Capture the cell that displays the provided text and extract its [x, y] central coordinate. 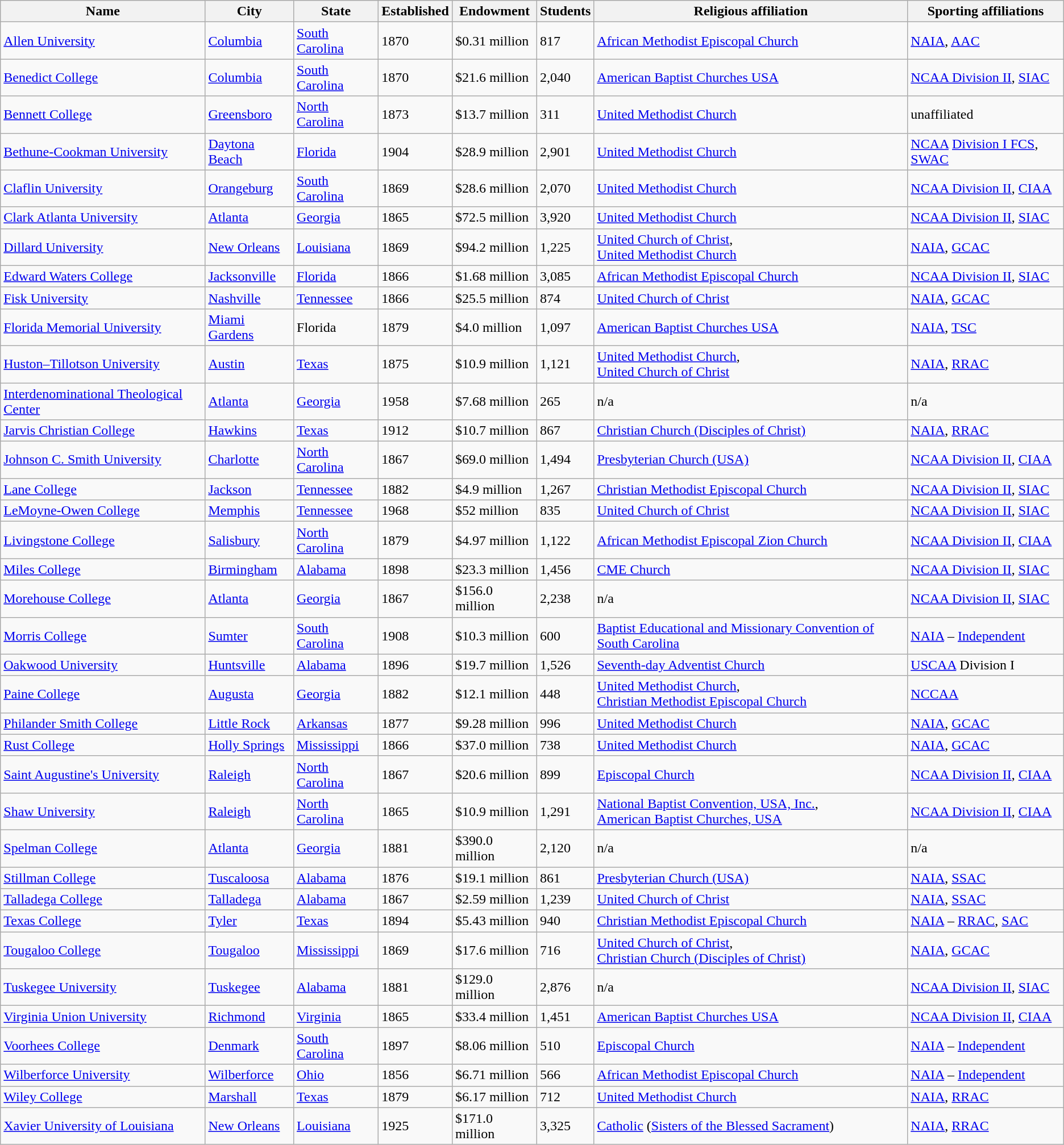
$156.0 million [494, 599]
$6.71 million [494, 1075]
Tougaloo [250, 950]
1,097 [566, 327]
1894 [415, 921]
Established [415, 11]
United Methodist Church,United Church of Christ [751, 364]
448 [566, 694]
Memphis [250, 511]
Rust College [103, 745]
1,451 [566, 1017]
Spelman College [103, 848]
2,876 [566, 988]
Miami Gardens [250, 327]
Jackson [250, 489]
1,526 [566, 665]
Name [103, 11]
Birmingham [250, 569]
Shaw University [103, 811]
$28.9 million [494, 151]
$17.6 million [494, 950]
$19.1 million [494, 878]
Richmond [250, 1017]
Greensboro [250, 115]
Allen University [103, 41]
835 [566, 511]
Huntsville [250, 665]
$7.68 million [494, 401]
National Baptist Convention, USA, Inc.,American Baptist Churches, USA [751, 811]
USCAA Division I [986, 665]
1873 [415, 115]
Livingstone College [103, 540]
Sumter [250, 635]
United Church of Christ,Christian Church (Disciples of Christ) [751, 950]
$12.1 million [494, 694]
Tougaloo College [103, 950]
Xavier University of Louisiana [103, 1126]
Austin [250, 364]
1,291 [566, 811]
1958 [415, 401]
Dillard University [103, 247]
Jarvis Christian College [103, 431]
1897 [415, 1046]
1,494 [566, 460]
Catholic (Sisters of the Blessed Sacrament) [751, 1126]
1,121 [566, 364]
1968 [415, 511]
2,040 [566, 77]
$1.68 million [494, 276]
$19.7 million [494, 665]
Fisk University [103, 298]
1912 [415, 431]
State [336, 11]
2,901 [566, 151]
African Methodist Episcopal Zion Church [751, 540]
Huston–Tillotson University [103, 364]
510 [566, 1046]
$5.43 million [494, 921]
Paine College [103, 694]
1925 [415, 1126]
265 [566, 401]
1,225 [566, 247]
Texas College [103, 921]
NAIA, TSC [986, 327]
$4.9 million [494, 489]
NCCAA [986, 694]
Saint Augustine's University [103, 774]
Tuscaloosa [250, 878]
$390.0 million [494, 848]
Salisbury [250, 540]
NAIA, AAC [986, 41]
Morehouse College [103, 599]
Morris College [103, 635]
Clark Atlanta University [103, 218]
Virginia [336, 1017]
Wilberforce [250, 1075]
Holly Springs [250, 745]
1856 [415, 1075]
Daytona Beach [250, 151]
Seventh-day Adventist Church [751, 665]
Virginia Union University [103, 1017]
1,267 [566, 489]
940 [566, 921]
Claflin University [103, 189]
$72.5 million [494, 218]
Augusta [250, 694]
$52 million [494, 511]
LeMoyne-Owen College [103, 511]
Arkansas [336, 723]
Hawkins [250, 431]
Sporting affiliations [986, 11]
Orangeburg [250, 189]
Students [566, 11]
Talladega College [103, 900]
Little Rock [250, 723]
$8.06 million [494, 1046]
712 [566, 1097]
Johnson C. Smith University [103, 460]
Oakwood University [103, 665]
CME Church [751, 569]
Bennett College [103, 115]
1908 [415, 635]
$20.6 million [494, 774]
Florida Memorial University [103, 327]
$171.0 million [494, 1126]
3,325 [566, 1126]
899 [566, 774]
Tuskegee [250, 988]
Baptist Educational and Missionary Convention of South Carolina [751, 635]
$9.28 million [494, 723]
United Methodist Church,Christian Methodist Episcopal Church [751, 694]
Voorhees College [103, 1046]
Wiley College [103, 1097]
Marshall [250, 1097]
Philander Smith College [103, 723]
$37.0 million [494, 745]
Interdenominational Theological Center [103, 401]
1875 [415, 364]
Stillman College [103, 878]
996 [566, 723]
Ohio [336, 1075]
$13.7 million [494, 115]
1896 [415, 665]
$129.0 million [494, 988]
1904 [415, 151]
$21.6 million [494, 77]
1877 [415, 723]
$28.6 million [494, 189]
Lane College [103, 489]
867 [566, 431]
874 [566, 298]
$10.7 million [494, 431]
unaffiliated [986, 115]
$94.2 million [494, 247]
716 [566, 950]
2,238 [566, 599]
600 [566, 635]
1876 [415, 878]
$4.0 million [494, 327]
Bethune-Cookman University [103, 151]
2,120 [566, 848]
1898 [415, 569]
Denmark [250, 1046]
$33.4 million [494, 1017]
Endowment [494, 11]
$10.3 million [494, 635]
$0.31 million [494, 41]
861 [566, 878]
Religious affiliation [751, 11]
Christian Church (Disciples of Christ) [751, 431]
NAIA – RRAC, SAC [986, 921]
817 [566, 41]
$4.97 million [494, 540]
2,070 [566, 189]
311 [566, 115]
$23.3 million [494, 569]
Benedict College [103, 77]
Wilberforce University [103, 1075]
$25.5 million [494, 298]
Nashville [250, 298]
738 [566, 745]
Tuskegee University [103, 988]
566 [566, 1075]
3,085 [566, 276]
Jacksonville [250, 276]
3,920 [566, 218]
United Church of Christ,United Methodist Church [751, 247]
$69.0 million [494, 460]
1,456 [566, 569]
1,122 [566, 540]
Charlotte [250, 460]
City [250, 11]
Miles College [103, 569]
Talladega [250, 900]
Tyler [250, 921]
NCAA Division I FCS, SWAC [986, 151]
1,239 [566, 900]
Edward Waters College [103, 276]
$6.17 million [494, 1097]
$2.59 million [494, 900]
